Capture the cell that displays the provided text and extract its (x, y) central coordinate. 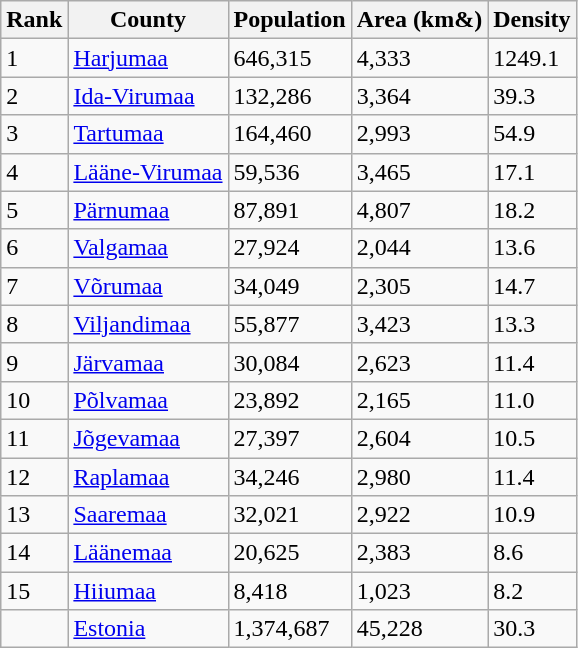
27,397 (290, 438)
Density (532, 20)
13 (34, 515)
Hiiumaa (148, 591)
18.2 (532, 210)
2,980 (420, 477)
8 (34, 324)
Harjumaa (148, 58)
2,044 (420, 248)
55,877 (290, 324)
Estonia (148, 629)
2,623 (420, 362)
10 (34, 400)
14.7 (532, 286)
3,423 (420, 324)
2 (34, 96)
2,922 (420, 515)
2,993 (420, 134)
30.3 (532, 629)
6 (34, 248)
3,465 (420, 172)
11.0 (532, 400)
87,891 (290, 210)
646,315 (290, 58)
14 (34, 553)
17.1 (532, 172)
13.6 (532, 248)
Saaremaa (148, 515)
5 (34, 210)
39.3 (532, 96)
9 (34, 362)
Läänemaa (148, 553)
132,286 (290, 96)
Jõgevamaa (148, 438)
10.9 (532, 515)
45,228 (420, 629)
County (148, 20)
Raplamaa (148, 477)
59,536 (290, 172)
8.2 (532, 591)
Võrumaa (148, 286)
1,374,687 (290, 629)
Area (km&) (420, 20)
Tartumaa (148, 134)
4,807 (420, 210)
164,460 (290, 134)
Pärnumaa (148, 210)
34,246 (290, 477)
1 (34, 58)
10.5 (532, 438)
3,364 (420, 96)
2,383 (420, 553)
12 (34, 477)
20,625 (290, 553)
Põlvamaa (148, 400)
2,604 (420, 438)
1249.1 (532, 58)
Viljandimaa (148, 324)
Valgamaa (148, 248)
13.3 (532, 324)
2,305 (420, 286)
1,023 (420, 591)
27,924 (290, 248)
11 (34, 438)
Population (290, 20)
30,084 (290, 362)
8.6 (532, 553)
4,333 (420, 58)
54.9 (532, 134)
7 (34, 286)
4 (34, 172)
Lääne-Virumaa (148, 172)
23,892 (290, 400)
34,049 (290, 286)
Rank (34, 20)
3 (34, 134)
2,165 (420, 400)
15 (34, 591)
Ida-Virumaa (148, 96)
8,418 (290, 591)
32,021 (290, 515)
Järvamaa (148, 362)
